Determine the [X, Y] coordinate at the center of the cell enclosing the given text.  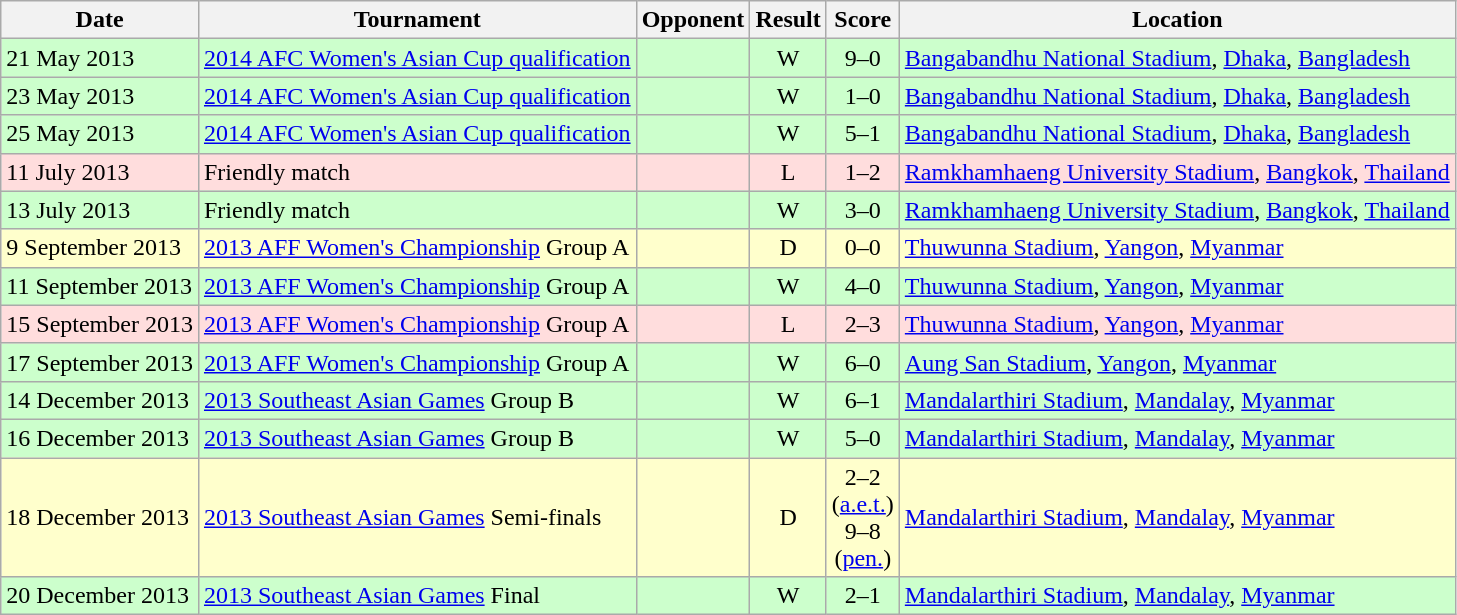
2013 Southeast Asian Games Final [417, 596]
15 September 2013 [100, 324]
2–2(a.e.t.)9–8(pen.) [862, 518]
Result [788, 20]
0–0 [862, 248]
5–1 [862, 134]
Opponent [693, 20]
1–0 [862, 96]
25 May 2013 [100, 134]
23 May 2013 [100, 96]
14 December 2013 [100, 400]
20 December 2013 [100, 596]
21 May 2013 [100, 58]
Location [1177, 20]
13 July 2013 [100, 210]
11 July 2013 [100, 172]
9–0 [862, 58]
2–1 [862, 596]
17 September 2013 [100, 362]
Tournament [417, 20]
18 December 2013 [100, 518]
16 December 2013 [100, 438]
6–0 [862, 362]
11 September 2013 [100, 286]
Aung San Stadium, Yangon, Myanmar [1177, 362]
5–0 [862, 438]
2013 Southeast Asian Games Semi-finals [417, 518]
6–1 [862, 400]
2–3 [862, 324]
9 September 2013 [100, 248]
1–2 [862, 172]
3–0 [862, 210]
4–0 [862, 286]
Date [100, 20]
Score [862, 20]
